Output the [x, y] coordinate of the center of the cell containing the given text.  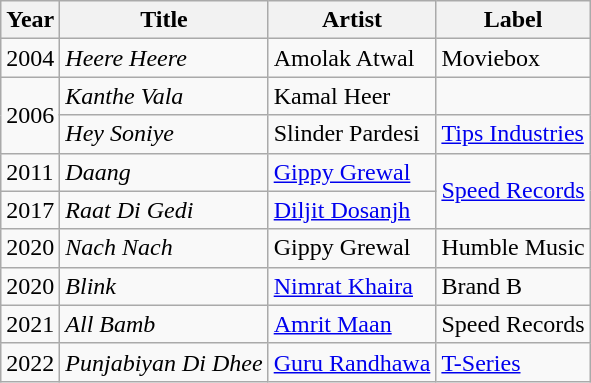
Humble Music [513, 248]
Heere Heere [164, 58]
Hey Soniye [164, 134]
Kamal Heer [352, 96]
Guru Randhawa [352, 362]
Title [164, 20]
2021 [30, 324]
Slinder Pardesi [352, 134]
Year [30, 20]
2011 [30, 172]
2006 [30, 115]
Amolak Atwal [352, 58]
Raat Di Gedi [164, 210]
Label [513, 20]
T-Series [513, 362]
Artist [352, 20]
Kanthe Vala [164, 96]
Moviebox [513, 58]
Brand B [513, 286]
Diljit Dosanjh [352, 210]
Punjabiyan Di Dhee [164, 362]
All Bamb [164, 324]
2017 [30, 210]
2004 [30, 58]
Tips Industries [513, 134]
Daang [164, 172]
Amrit Maan [352, 324]
Nimrat Khaira [352, 286]
Blink [164, 286]
2022 [30, 362]
Nach Nach [164, 248]
